Capture the cell that displays the provided text and extract its (x, y) central coordinate. 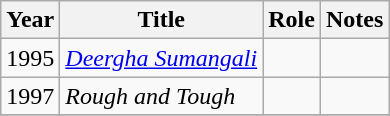
Notes (354, 20)
Deergha Sumangali (162, 58)
Role (292, 20)
1997 (30, 96)
Title (162, 20)
1995 (30, 58)
Year (30, 20)
Rough and Tough (162, 96)
